Determine the (X, Y) coordinate at the center of the cell enclosing the given text.  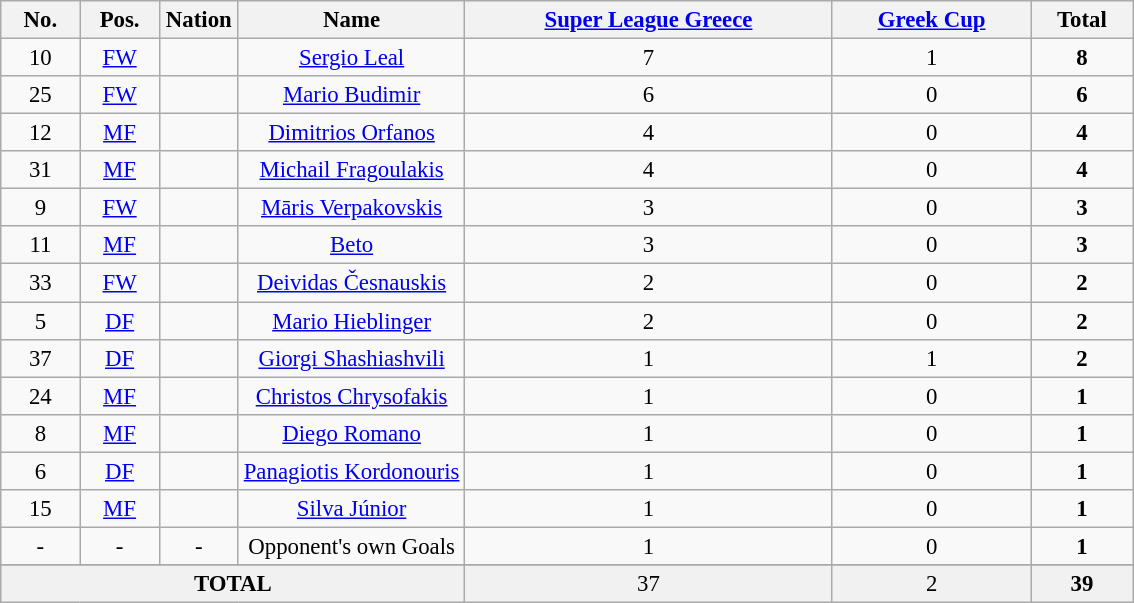
No. (40, 20)
Beto (351, 245)
31 (40, 170)
Nation (198, 20)
Silva Júnior (351, 509)
25 (40, 95)
Name (351, 20)
12 (40, 133)
Greek Cup (932, 20)
Dimitrios Orfanos (351, 133)
24 (40, 396)
Deividas Česnauskis (351, 283)
10 (40, 58)
Opponent's own Goals (351, 546)
Michail Fragoulakis (351, 170)
9 (40, 208)
Christos Chrysofakis (351, 396)
5 (40, 321)
33 (40, 283)
Mario Hieblinger (351, 321)
Sergio Leal (351, 58)
Pos. (120, 20)
15 (40, 509)
Māris Verpakovskis (351, 208)
7 (648, 58)
39 (1082, 584)
Total (1082, 20)
Mario Budimir (351, 95)
TOTAL (233, 584)
Panagiotis Kordonouris (351, 471)
11 (40, 245)
Diego Romano (351, 433)
Giorgi Shashiashvili (351, 358)
Super League Greece (648, 20)
